Determine the [X, Y] coordinate at the center of the cell enclosing the given text.  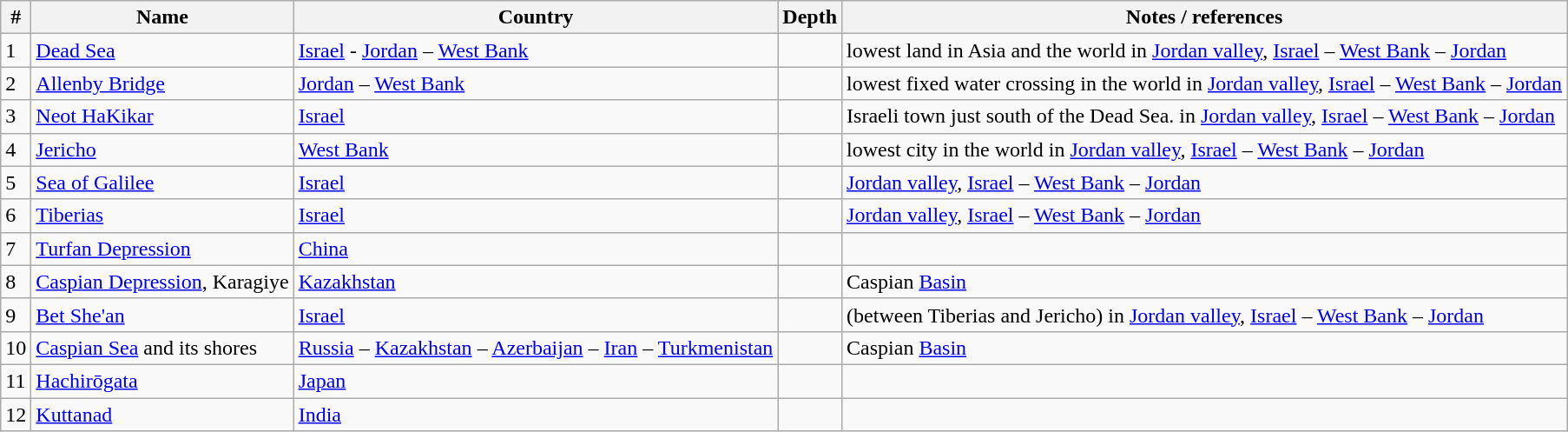
Russia – Kazakhstan – Azerbaijan – Iran – Turkmenistan [536, 348]
10 [16, 348]
lowest city in the world in Jordan valley, Israel – West Bank – Jordan [1205, 150]
Bet She'an [162, 315]
2 [16, 83]
8 [16, 282]
Turfan Depression [162, 249]
Israel - Jordan – West Bank [536, 50]
Caspian Sea and its shores [162, 348]
Depth [810, 17]
Notes / references [1205, 17]
Hachirōgata [162, 381]
(between Tiberias and Jericho) in Jordan valley, Israel – West Bank – Jordan [1205, 315]
5 [16, 183]
Caspian Depression, Karagiye [162, 282]
Kuttanad [162, 415]
11 [16, 381]
Allenby Bridge [162, 83]
Neot HaKikar [162, 116]
Sea of Galilee [162, 183]
# [16, 17]
China [536, 249]
lowest fixed water crossing in the world in Jordan valley, Israel – West Bank – Jordan [1205, 83]
7 [16, 249]
Country [536, 17]
Dead Sea [162, 50]
Israeli town just south of the Dead Sea. in Jordan valley, Israel – West Bank – Jordan [1205, 116]
Jordan – West Bank [536, 83]
Jericho [162, 150]
Japan [536, 381]
Name [162, 17]
6 [16, 216]
4 [16, 150]
3 [16, 116]
9 [16, 315]
lowest land in Asia and the world in Jordan valley, Israel – West Bank – Jordan [1205, 50]
West Bank [536, 150]
India [536, 415]
Kazakhstan [536, 282]
Tiberias [162, 216]
1 [16, 50]
12 [16, 415]
